Output the (X, Y) coordinate of the center of the cell containing the given text.  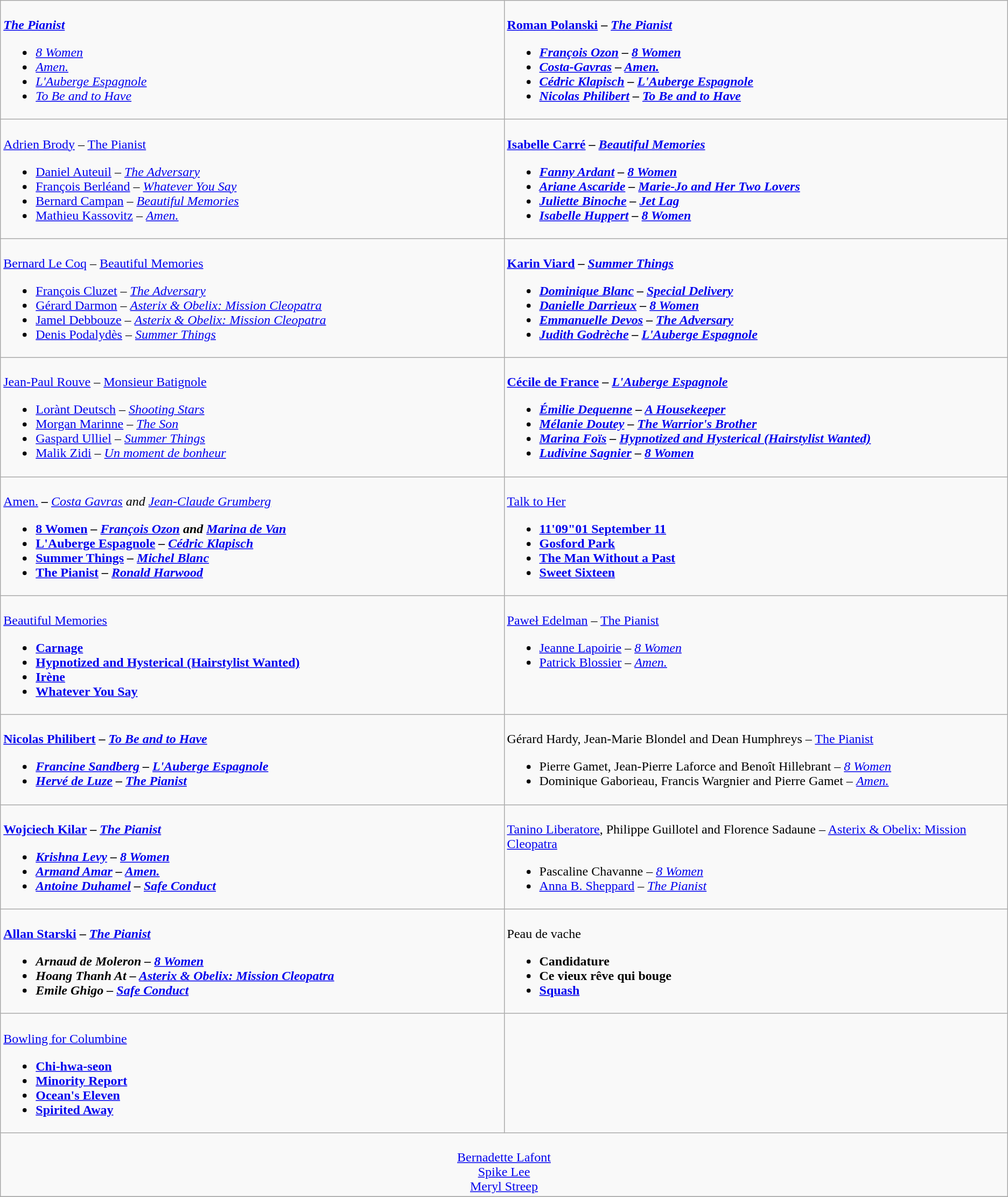
Bowling for ColumbineChi-hwa-seonMinority ReportOcean's ElevenSpirited Away (252, 1073)
Paweł Edelman – The PianistJeanne Lapoirie – 8 WomenPatrick Blossier – Amen. (756, 655)
Beautiful MemoriesCarnageHypnotized and Hysterical (Hairstylist Wanted)IrèneWhatever You Say (252, 655)
Peau de vacheCandidatureCe vieux rêve qui bougeSquash (756, 961)
Allan Starski – The PianistArnaud de Moleron – 8 WomenHoang Thanh At – Asterix & Obelix: Mission CleopatraEmile Ghigo – Safe Conduct (252, 961)
Talk to Her11'09"01 September 11Gosford ParkThe Man Without a PastSweet Sixteen (756, 536)
The Pianist8 WomenAmen.L'Auberge EspagnoleTo Be and to Have (252, 60)
Bernadette Lafont Spike Lee Meryl Streep (504, 1164)
Wojciech Kilar – The PianistKrishna Levy – 8 WomenArmand Amar – Amen.Antoine Duhamel – Safe Conduct (252, 857)
Nicolas Philibert – To Be and to HaveFrancine Sandberg – L'Auberge EspagnoleHervé de Luze – The Pianist (252, 759)
Roman Polanski – The PianistFrançois Ozon – 8 WomenCosta-Gavras – Amen.Cédric Klapisch – L'Auberge EspagnoleNicolas Philibert – To Be and to Have (756, 60)
